Locate the cell with the specified text and output its [x, y] center coordinate. 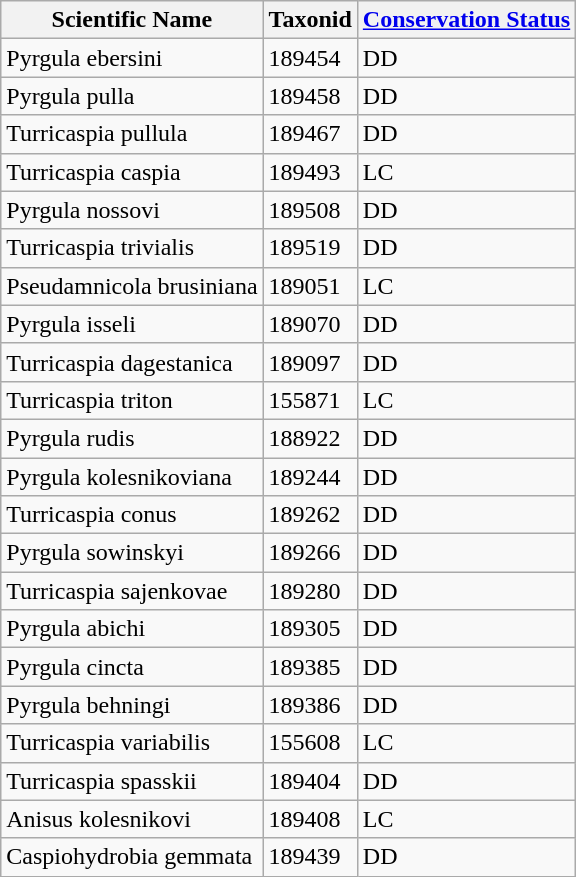
Turricaspia spasskii [132, 781]
189070 [310, 324]
189408 [310, 819]
155608 [310, 743]
189519 [310, 248]
189266 [310, 553]
189508 [310, 210]
189386 [310, 705]
189280 [310, 591]
Anisus kolesnikovi [132, 819]
189305 [310, 629]
Pyrgula isseli [132, 324]
Turricaspia pullula [132, 134]
189458 [310, 96]
189467 [310, 134]
Pyrgula nossovi [132, 210]
Pyrgula abichi [132, 629]
Turricaspia sajenkovae [132, 591]
155871 [310, 400]
Turricaspia variabilis [132, 743]
Turricaspia trivialis [132, 248]
189493 [310, 172]
Caspiohydrobia gemmata [132, 857]
189051 [310, 286]
189439 [310, 857]
189244 [310, 477]
Turricaspia conus [132, 515]
Pyrgula rudis [132, 438]
Pyrgula behningi [132, 705]
Pyrgula sowinskyi [132, 553]
Pyrgula kolesnikoviana [132, 477]
Taxonid [310, 20]
Turricaspia caspia [132, 172]
Conservation Status [466, 20]
Turricaspia triton [132, 400]
189097 [310, 362]
189454 [310, 58]
189404 [310, 781]
Pseudamnicola brusiniana [132, 286]
Turricaspia dagestanica [132, 362]
Scientific Name [132, 20]
189262 [310, 515]
Pyrgula pulla [132, 96]
Pyrgula cincta [132, 667]
Pyrgula ebersini [132, 58]
189385 [310, 667]
188922 [310, 438]
